Capture the cell that displays the provided text and extract its (x, y) central coordinate. 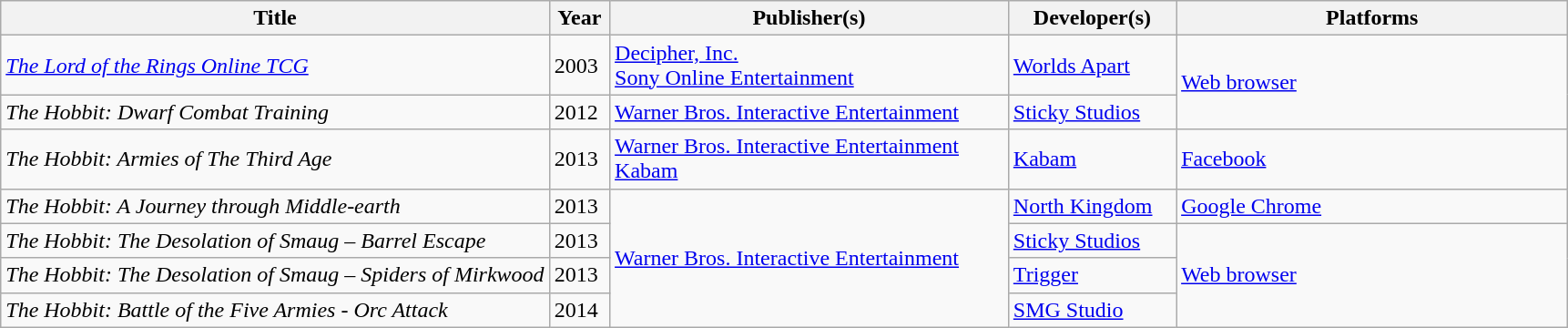
Title (275, 18)
2003 (579, 66)
North Kingdom (1092, 206)
Platforms (1372, 18)
The Hobbit: The Desolation of Smaug – Barrel Escape (275, 241)
The Hobbit: A Journey through Middle-earth (275, 206)
Developer(s) (1092, 18)
The Lord of the Rings Online TCG (275, 66)
The Hobbit: Armies of The Third Age (275, 159)
The Hobbit: Dwarf Combat Training (275, 112)
Decipher, Inc. Sony Online Entertainment (809, 66)
The Hobbit: Battle of the Five Armies - Orc Attack (275, 310)
SMG Studio (1092, 310)
Google Chrome (1372, 206)
2012 (579, 112)
The Hobbit: The Desolation of Smaug – Spiders of Mirkwood (275, 275)
Trigger (1092, 275)
Warner Bros. Interactive Entertainment Kabam (809, 159)
Facebook (1372, 159)
2014 (579, 310)
Worlds Apart (1092, 66)
Year (579, 18)
Publisher(s) (809, 18)
Kabam (1092, 159)
